Search for the cell housing the specified text and yield its [x, y] center coordinate. 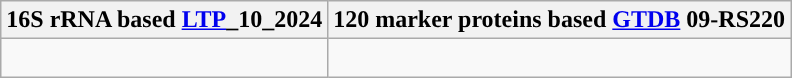
16S rRNA based LTP_10_2024 [164, 20]
120 marker proteins based GTDB 09-RS220 [560, 20]
